Pinpoint the cell where the given text exists, returning its (X, Y) midpoint coordinate. 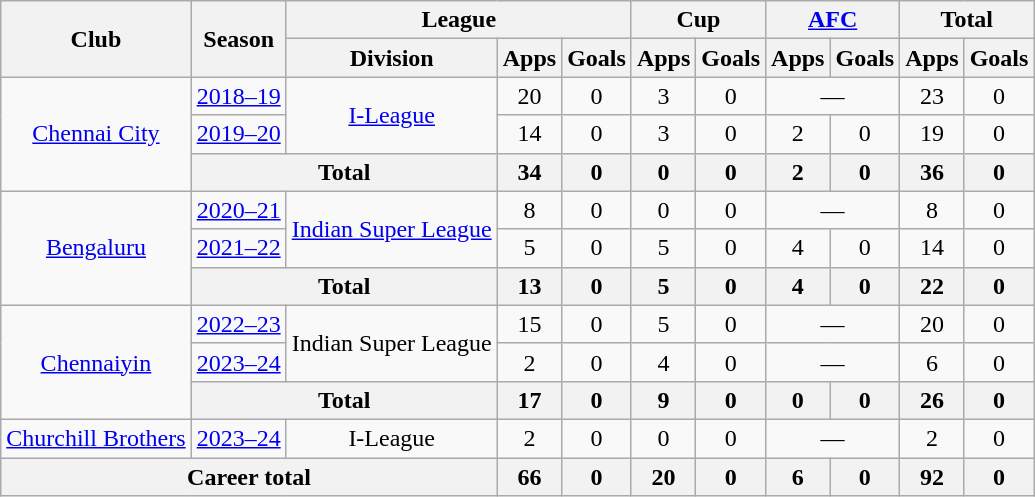
Career total (249, 477)
2020–21 (238, 210)
League (458, 20)
19 (932, 134)
36 (932, 172)
66 (529, 477)
22 (932, 286)
Churchill Brothers (96, 438)
Chennai City (96, 134)
Chennaiyin (96, 362)
26 (932, 400)
15 (529, 324)
23 (932, 96)
Bengaluru (96, 248)
2022–23 (238, 324)
2021–22 (238, 248)
9 (663, 400)
AFC (833, 20)
Club (96, 39)
13 (529, 286)
34 (529, 172)
2018–19 (238, 96)
Division (392, 58)
17 (529, 400)
2019–20 (238, 134)
92 (932, 477)
Cup (698, 20)
Season (238, 39)
